Extract the [X, Y] coordinate from the center of the cell holding the provided text.  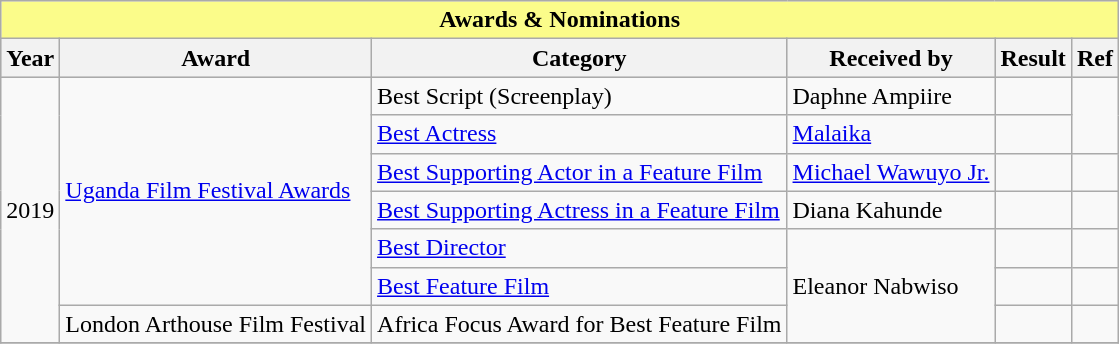
Ref [1094, 58]
Best Actress [580, 134]
Category [580, 58]
Awards & Nominations [560, 20]
Eleanor Nabwiso [891, 286]
Malaika [891, 134]
Year [30, 58]
Received by [891, 58]
London Arthouse Film Festival [216, 324]
Daphne Ampiire [891, 96]
Best Script (Screenplay) [580, 96]
Africa Focus Award for Best Feature Film [580, 324]
Diana Kahunde [891, 210]
Best Feature Film [580, 286]
Best Supporting Actor in a Feature Film [580, 172]
Michael Wawuyo Jr. [891, 172]
Uganda Film Festival Awards [216, 191]
Result [1033, 58]
2019 [30, 210]
Award [216, 58]
Best Director [580, 248]
Best Supporting Actress in a Feature Film [580, 210]
